Capture the cell that displays the provided text and extract its [x, y] central coordinate. 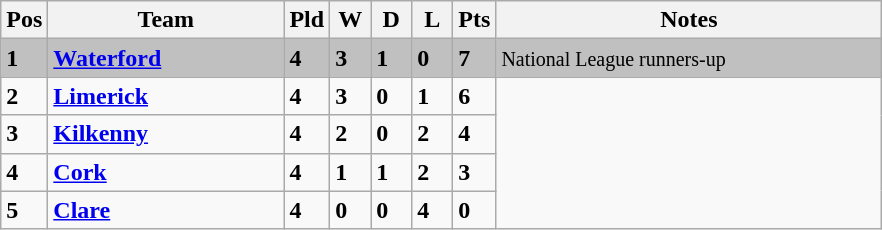
Limerick [166, 96]
5 [24, 210]
7 [474, 58]
6 [474, 96]
Pts [474, 20]
D [392, 20]
L [432, 20]
Kilkenny [166, 134]
Team [166, 20]
National League runners-up [689, 58]
Pos [24, 20]
Cork [166, 172]
Clare [166, 210]
Waterford [166, 58]
Pld [307, 20]
W [350, 20]
Notes [689, 20]
